From the cell containing the given text, extract its center point as (X, Y) coordinate. 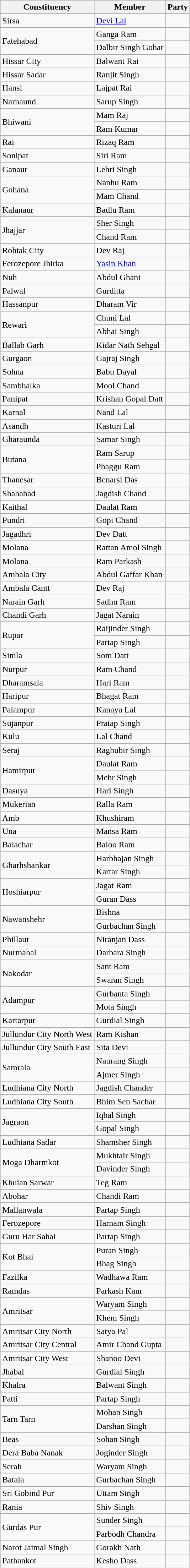
Gurditta (130, 291)
Palwal (47, 291)
Samar Singh (130, 439)
Jhabal (47, 1372)
Abdul Ghani (130, 277)
Mallanwala (47, 1209)
Darshan Singh (130, 1426)
Puran Singh (130, 1250)
Samrala (47, 1068)
Niranjan Dass (130, 939)
Sirsa (47, 21)
Nanhu Ram (130, 183)
Lehri Singh (130, 169)
Balwant Singh (130, 1385)
Patti (47, 1399)
Sambhalka (47, 385)
Parbodh Chandra (130, 1534)
Simla (47, 656)
Amir Chand Gupta (130, 1345)
Kasturi Lal (130, 426)
Sujanpur (47, 723)
Jagat Narain (130, 615)
Butana (47, 460)
Mehr Singh (130, 777)
Darbara Singh (130, 953)
Ram Chand (130, 669)
Guru Har Sahai (47, 1236)
Devi Lal (130, 21)
Shiv Singh (130, 1507)
Joginder Singh (130, 1453)
Ralla Ram (130, 804)
Gopal Singh (130, 1129)
Narnaund (47, 102)
Hassanpur (47, 304)
Ballab Garh (47, 345)
Gharaunda (47, 439)
Chand Ram (130, 237)
Nurmahal (47, 953)
Babu Dayal (130, 372)
Nuh (47, 277)
Sadhu Ram (130, 602)
Narot Jaimal Singh (47, 1547)
Lajpat Rai (130, 88)
Ram Sarup (130, 453)
Mansa Ram (130, 831)
Sher Singh (130, 223)
Kulu (47, 737)
Bhim Sen Sachar (130, 1102)
Balachar (47, 845)
Hoshiarpur (47, 892)
Jullundur City North West (47, 1034)
Raghubir Singh (130, 750)
Dalbir Singh Gohar (130, 48)
Shanoo Devi (130, 1358)
Nand Lal (130, 413)
Wadhawa Ram (130, 1277)
Chandi Garh (47, 615)
Seraj (47, 750)
Ajmer Singh (130, 1075)
Gharhshankar (47, 865)
Dera Baba Nanak (47, 1453)
Hamirpur (47, 770)
Rai (47, 142)
Kanaya Lal (130, 710)
Krishan Gopal Datt (130, 399)
Adampur (47, 1000)
Pathankot (47, 1561)
Guran Dass (130, 899)
Harnam Singh (130, 1223)
Hissar City (47, 61)
Mota Singh (130, 1007)
Khem Singh (130, 1318)
Bhiwani (47, 122)
Hissar Sadar (47, 75)
Hari Ram (130, 683)
Jagdish Chander (130, 1088)
Ganaur (47, 169)
Panipat (47, 399)
Sohna (47, 372)
Amritsar City Central (47, 1345)
Shamsher Singh (130, 1142)
Som Datt (130, 656)
Naurang Singh (130, 1061)
Sita Devi (130, 1048)
Bhag Singh (130, 1264)
Beas (47, 1439)
Asandh (47, 426)
Chuni Lal (130, 318)
Thanesar (47, 480)
Rattan Amol Singh (130, 547)
Ganga Ram (130, 34)
Sohan Singh (130, 1439)
Jhajjar (47, 230)
Jullundur City South East (47, 1048)
Mam Chand (130, 196)
Gurdas Pur (47, 1527)
Baloo Ram (130, 845)
Rupar (47, 635)
Jagraon (47, 1122)
Palampur (47, 710)
Nawanshehr (47, 919)
Shahabad (47, 493)
Uttam Singh (130, 1493)
Gohana (47, 190)
Raijinder Singh (130, 629)
Hari Singh (130, 791)
Mam Raj (130, 115)
Mohan Singh (130, 1412)
Khuian Sarwar (47, 1182)
Jagdish Chand (130, 493)
Sonipat (47, 155)
Harbhajan Singh (130, 858)
Rania (47, 1507)
Amritsar (47, 1311)
Gurgaon (47, 358)
Dasuya (47, 791)
Batala (47, 1480)
Ram Kumar (130, 129)
Ranjit Singh (130, 75)
Serah (47, 1466)
Moga Dharmkot (47, 1162)
Iqbal Singh (130, 1115)
Ludhiana City South (47, 1102)
Dharamsala (47, 683)
Khalra (47, 1385)
Gorakh Nath (130, 1547)
Rizaq Ram (130, 142)
Khushiram (130, 818)
Rewari (47, 324)
Amritsar City North (47, 1331)
Abhai Singh (130, 331)
Kot Bhai (47, 1257)
Badlu Ram (130, 210)
Kesho Dass (130, 1561)
Pratap Singh (130, 723)
Ferozepore (47, 1223)
Abdul Gaffar Khan (130, 574)
Jagadhri (47, 534)
Una (47, 831)
Sarup Singh (130, 102)
Amritsar City West (47, 1358)
Ram Parkash (130, 561)
Ferozepore Jhirka (47, 264)
Dharam Vir (130, 304)
Yasin Khan (130, 264)
Ludhiana City North (47, 1088)
Balwant Rai (130, 61)
Kaithal (47, 507)
Mukerian (47, 804)
Chandi Ram (130, 1196)
Swaran Singh (130, 980)
Fatehabad (47, 41)
Mukhtair Singh (130, 1155)
Gopi Chand (130, 520)
Kalanaur (47, 210)
Benarsi Das (130, 480)
Nurpur (47, 669)
Haripur (47, 696)
Narain Garh (47, 602)
Member (130, 7)
Party (178, 7)
Bishna (130, 912)
Karnal (47, 413)
Pundri (47, 520)
Phaggu Ram (130, 466)
Ramdas (47, 1291)
Teg Ram (130, 1182)
Rohtak City (47, 250)
Mool Chand (130, 385)
Kartar Singh (130, 872)
Ludhiana Sadar (47, 1142)
Sant Ram (130, 966)
Kartarpur (47, 1020)
Bhagat Ram (130, 696)
Fazilka (47, 1277)
Gajraj Singh (130, 358)
Davinder Singh (130, 1169)
Siri Ram (130, 155)
Constituency (47, 7)
Sri Gobind Pur (47, 1493)
Jagat Ram (130, 885)
Ram Kishan (130, 1034)
Kidar Nath Sehgal (130, 345)
Parkash Kaur (130, 1291)
Phillaur (47, 939)
Tarn Tarn (47, 1419)
Ambala Cantt (47, 588)
Amb (47, 818)
Lal Chand (130, 737)
Hansi (47, 88)
Sunder Singh (130, 1520)
Dev Datt (130, 534)
Gurbanta Singh (130, 993)
Abohar (47, 1196)
Ambala City (47, 574)
Satya Pal (130, 1331)
Nakodar (47, 973)
